Return the [x, y] coordinate for the center point of the cell that contains the specified text.  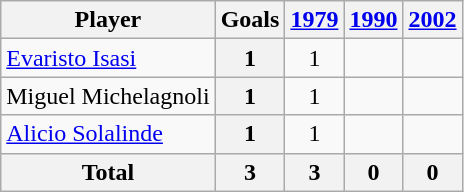
Total [108, 172]
Miguel Michelagnoli [108, 96]
Evaristo Isasi [108, 58]
Alicio Solalinde [108, 134]
1990 [374, 20]
Player [108, 20]
Goals [250, 20]
2002 [432, 20]
1979 [314, 20]
